Find where the given text appears and provide that cell's center as (X, Y) coordinate. 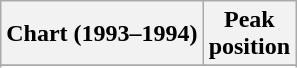
Peakposition (249, 34)
Chart (1993–1994) (102, 34)
